Pinpoint the cell where the given text exists, returning its (X, Y) midpoint coordinate. 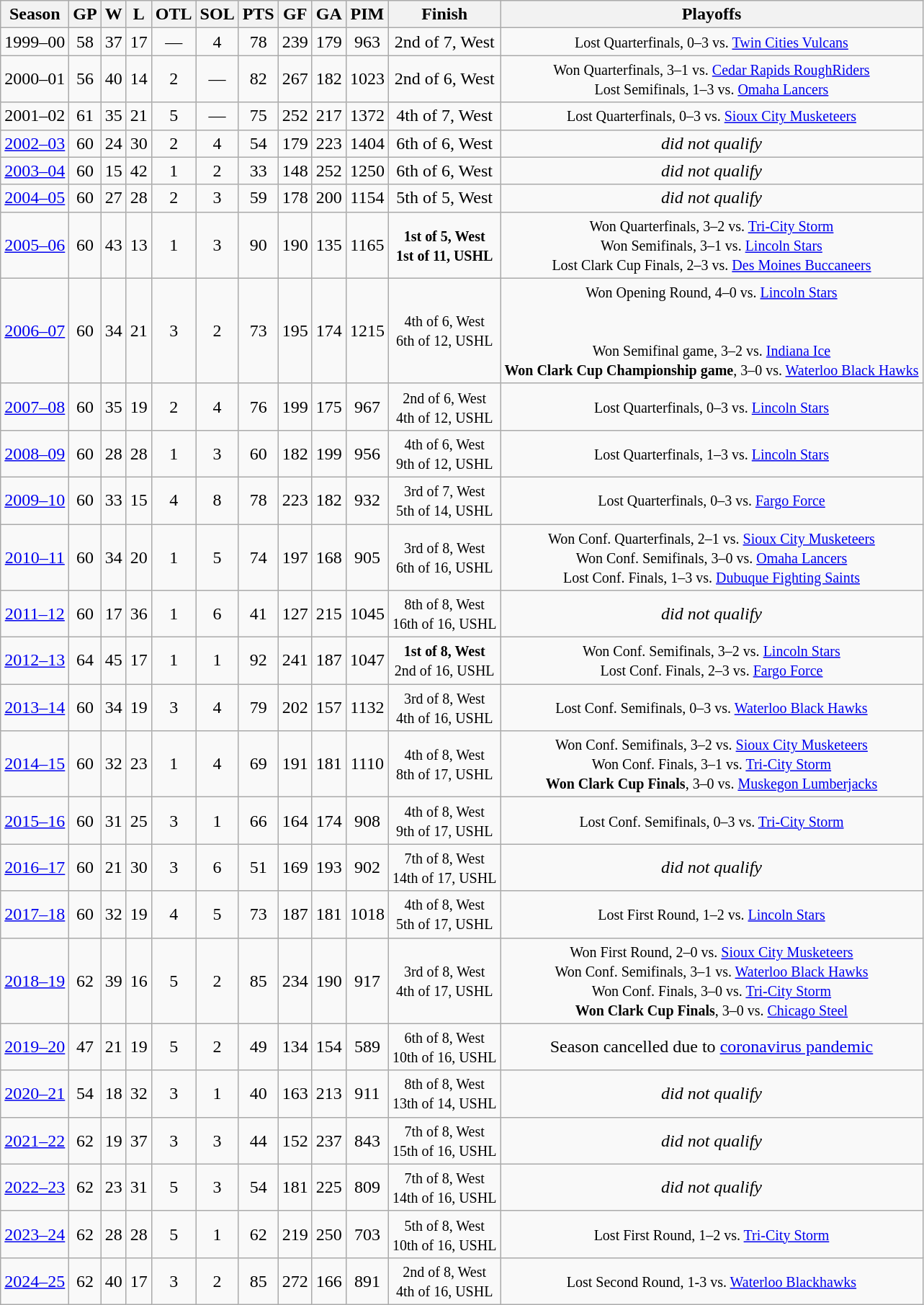
8 (217, 500)
Lost Quarterfinals, 1–3 vs. Lincoln Stars (712, 454)
Lost First Round, 1–2 vs. Tri-City Storm (712, 1234)
20 (138, 557)
175 (328, 406)
5th of 8, West10th of 16, USHL (444, 1234)
OTL (174, 14)
2009–10 (35, 500)
61 (85, 116)
272 (295, 1281)
135 (328, 245)
2024–25 (35, 1281)
905 (367, 557)
163 (295, 1093)
2nd of 6, West4th of 12, USHL (444, 406)
2002–03 (35, 143)
36 (138, 614)
79 (258, 707)
Won Opening Round, 4–0 vs. Lincoln StarsWon Semifinal game, 3–2 vs. Indiana IceWon Clark Cup Championship game, 3–0 vs. Waterloo Black Hawks (712, 331)
2010–11 (35, 557)
PTS (258, 14)
59 (258, 198)
195 (295, 331)
4th of 8, West9th of 17, USHL (444, 821)
127 (295, 614)
2nd of 7, West (444, 42)
2006–07 (35, 331)
2003–04 (35, 171)
SOL (217, 14)
4th of 8, West5th of 17, USHL (444, 915)
18 (114, 1093)
PIM (367, 14)
8th of 8, West16th of 16, USHL (444, 614)
W (114, 14)
1215 (367, 331)
2nd of 6, West (444, 79)
44 (258, 1141)
43 (114, 245)
2005–06 (35, 245)
134 (295, 1047)
2000–01 (35, 79)
932 (367, 500)
2018–19 (35, 981)
14 (138, 79)
7th of 8, West15th of 16, USHL (444, 1141)
Finish (444, 14)
2019–20 (35, 1047)
42 (138, 171)
2nd of 8, West4th of 16, USHL (444, 1281)
2013–14 (35, 707)
3rd of 8, West4th of 16, USHL (444, 707)
1372 (367, 116)
16 (138, 981)
3rd of 8, West4th of 17, USHL (444, 981)
908 (367, 821)
4th of 6, West9th of 12, USHL (444, 454)
1110 (367, 764)
202 (295, 707)
1023 (367, 79)
225 (328, 1187)
157 (328, 707)
2008–09 (35, 454)
24 (114, 143)
1132 (367, 707)
Lost Conf. Semifinals, 0–3 vs. Tri-City Storm (712, 821)
2023–24 (35, 1234)
Season cancelled due to coronavirus pandemic (712, 1047)
1st of 5, West1st of 11, USHL (444, 245)
911 (367, 1093)
2016–17 (35, 867)
2001–02 (35, 116)
809 (367, 1187)
168 (328, 557)
Lost First Round, 1–2 vs. Lincoln Stars (712, 915)
1045 (367, 614)
Playoffs (712, 14)
169 (295, 867)
1st of 8, West2nd of 16, USHL (444, 661)
Lost Second Round, 1-3 vs. Waterloo Blackhawks (712, 1281)
25 (138, 821)
1404 (367, 143)
191 (295, 764)
154 (328, 1047)
2020–21 (35, 1093)
2017–18 (35, 915)
Lost Conf. Semifinals, 0–3 vs. Waterloo Black Hawks (712, 707)
69 (258, 764)
152 (295, 1141)
4th of 6, West6th of 12, USHL (444, 331)
193 (328, 867)
589 (367, 1047)
64 (85, 661)
6th of 8, West10th of 16, USHL (444, 1047)
1047 (367, 661)
75 (258, 116)
2004–05 (35, 198)
902 (367, 867)
GP (85, 14)
891 (367, 1281)
76 (258, 406)
45 (114, 661)
Lost Quarterfinals, 0–3 vs. Lincoln Stars (712, 406)
51 (258, 867)
197 (295, 557)
267 (295, 79)
82 (258, 79)
213 (328, 1093)
5th of 5, West (444, 198)
1154 (367, 198)
234 (295, 981)
250 (328, 1234)
L (138, 14)
219 (295, 1234)
7th of 8, West14th of 17, USHL (444, 867)
58 (85, 42)
41 (258, 614)
956 (367, 454)
Won Conf. Semifinals, 3–2 vs. Lincoln StarsLost Conf. Finals, 2–3 vs. Fargo Force (712, 661)
2014–15 (35, 764)
1250 (367, 171)
Won Conf. Semifinals, 3–2 vs. Sioux City MusketeersWon Conf. Finals, 3–1 vs. Tri-City StormWon Clark Cup Finals, 3–0 vs. Muskegon Lumberjacks (712, 764)
200 (328, 198)
239 (295, 42)
56 (85, 79)
164 (295, 821)
241 (295, 661)
2012–13 (35, 661)
3rd of 7, West5th of 14, USHL (444, 500)
3rd of 8, West6th of 16, USHL (444, 557)
1999–00 (35, 42)
8th of 8, West13th of 14, USHL (444, 1093)
39 (114, 981)
Lost Quarterfinals, 0–3 vs. Fargo Force (712, 500)
148 (295, 171)
Lost Quarterfinals, 0–3 vs. Twin Cities Vulcans (712, 42)
2007–08 (35, 406)
4th of 8, West8th of 17, USHL (444, 764)
178 (295, 198)
7th of 8, West14th of 16, USHL (444, 1187)
2022–23 (35, 1187)
843 (367, 1141)
967 (367, 406)
74 (258, 557)
4th of 7, West (444, 116)
90 (258, 245)
Lost Quarterfinals, 0–3 vs. Sioux City Musketeers (712, 116)
13 (138, 245)
27 (114, 198)
47 (85, 1047)
1018 (367, 915)
917 (367, 981)
Won Conf. Quarterfinals, 2–1 vs. Sioux City MusketeersWon Conf. Semifinals, 3–0 vs. Omaha LancersLost Conf. Finals, 1–3 vs. Dubuque Fighting Saints (712, 557)
66 (258, 821)
2011–12 (35, 614)
GF (295, 14)
217 (328, 116)
92 (258, 661)
215 (328, 614)
GA (328, 14)
2015–16 (35, 821)
703 (367, 1234)
Won Quarterfinals, 3–2 vs. Tri-City StormWon Semifinals, 3–1 vs. Lincoln StarsLost Clark Cup Finals, 2–3 vs. Des Moines Buccaneers (712, 245)
Won Quarterfinals, 3–1 vs. Cedar Rapids RoughRidersLost Semifinals, 1–3 vs. Omaha Lancers (712, 79)
2021–22 (35, 1141)
963 (367, 42)
Season (35, 14)
1165 (367, 245)
237 (328, 1141)
166 (328, 1281)
49 (258, 1047)
